Return the [x, y] coordinate for the center point of the cell that contains the specified text.  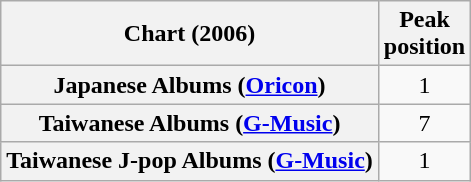
Chart (2006) [190, 34]
Peakposition [424, 34]
Taiwanese J-pop Albums (G-Music) [190, 161]
Japanese Albums (Oricon) [190, 85]
Taiwanese Albums (G-Music) [190, 123]
7 [424, 123]
